Return [X, Y] of the center of cell containing provided text 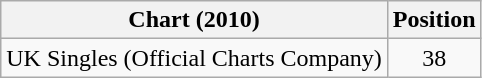
Position [434, 20]
38 [434, 58]
Chart (2010) [194, 20]
UK Singles (Official Charts Company) [194, 58]
